Identify which cell holds the provided text, then report its (x, y) central coordinate. 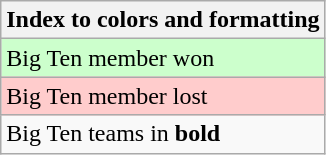
Big Ten member won (163, 58)
Index to colors and formatting (163, 20)
Big Ten teams in bold (163, 134)
Big Ten member lost (163, 96)
